From the cell containing the given text, extract its center point as [x, y] coordinate. 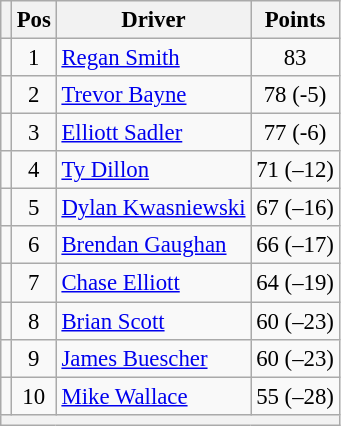
2 [34, 95]
Points [295, 20]
Dylan Kwasniewski [154, 208]
Brian Scott [154, 321]
James Buescher [154, 358]
Ty Dillon [154, 170]
Trevor Bayne [154, 95]
1 [34, 58]
83 [295, 58]
Elliott Sadler [154, 133]
3 [34, 133]
5 [34, 208]
9 [34, 358]
4 [34, 170]
10 [34, 396]
67 (–16) [295, 208]
66 (–17) [295, 245]
8 [34, 321]
78 (-5) [295, 95]
Chase Elliott [154, 283]
Driver [154, 20]
Mike Wallace [154, 396]
Brendan Gaughan [154, 245]
6 [34, 245]
55 (–28) [295, 396]
7 [34, 283]
Regan Smith [154, 58]
71 (–12) [295, 170]
77 (-6) [295, 133]
Pos [34, 20]
64 (–19) [295, 283]
